Extract the [X, Y] coordinate from the center of the cell holding the provided text.  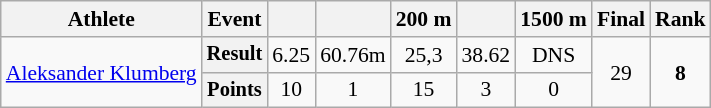
1500 m [554, 19]
Rank [680, 19]
29 [621, 72]
200 m [424, 19]
Event [235, 19]
15 [424, 90]
Points [235, 90]
8 [680, 72]
38.62 [486, 55]
60.76m [352, 55]
Result [235, 55]
1 [352, 90]
3 [486, 90]
25,3 [424, 55]
10 [291, 90]
Final [621, 19]
0 [554, 90]
Aleksander Klumberg [102, 72]
6.25 [291, 55]
Athlete [102, 19]
DNS [554, 55]
